Output the [X, Y] coordinate of the center of the cell containing the given text.  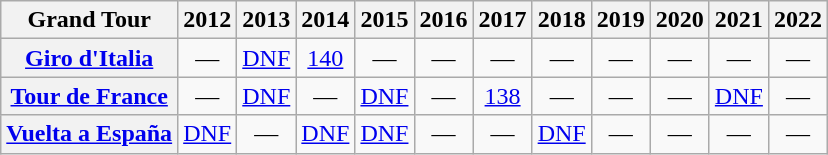
2020 [680, 20]
2019 [620, 20]
2018 [562, 20]
2012 [208, 20]
2022 [798, 20]
2021 [738, 20]
2013 [266, 20]
Vuelta a España [90, 134]
2017 [502, 20]
Tour de France [90, 96]
2015 [384, 20]
Grand Tour [90, 20]
2014 [326, 20]
138 [502, 96]
Giro d'Italia [90, 58]
140 [326, 58]
2016 [444, 20]
